Capture the cell that displays the provided text and extract its (x, y) central coordinate. 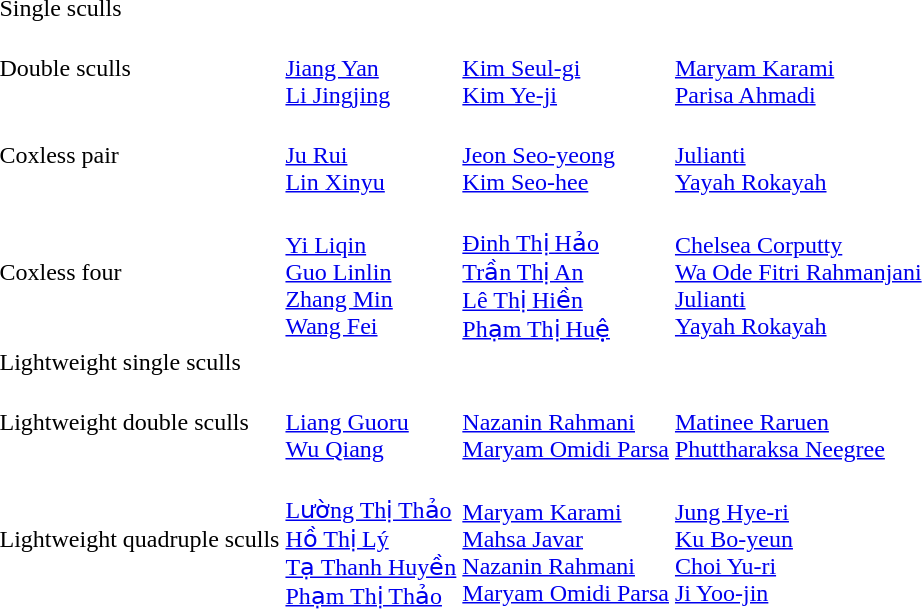
Nazanin RahmaniMaryam Omidi Parsa (566, 422)
Liang GuoruWu Qiang (371, 422)
Kim Seul-giKim Ye-ji (566, 68)
Jiang YanLi Jingjing (371, 68)
Đinh Thị HảoTrần Thị AnLê Thị HiềnPhạm Thị Huệ (566, 272)
Ju RuiLin Xinyu (371, 155)
Yi LiqinGuo LinlinZhang MinWang Fei (371, 272)
Jeon Seo-yeongKim Seo-hee (566, 155)
